Search for the cell housing the specified text and yield its [X, Y] center coordinate. 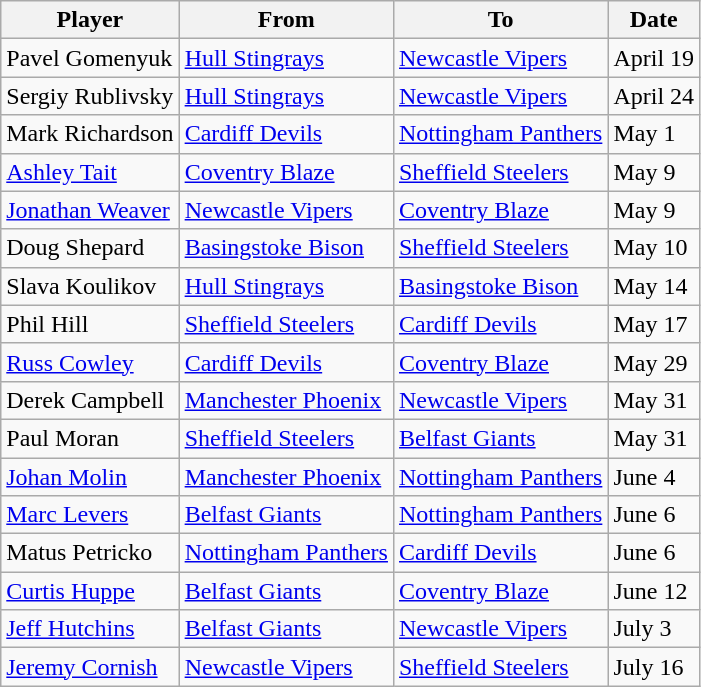
Doug Shepard [90, 248]
April 19 [654, 58]
Marc Levers [90, 515]
Matus Petricko [90, 553]
June 4 [654, 477]
Paul Moran [90, 438]
May 14 [654, 286]
Ashley Tait [90, 172]
April 24 [654, 96]
May 17 [654, 324]
July 16 [654, 667]
June 12 [654, 591]
Mark Richardson [90, 134]
Pavel Gomenyuk [90, 58]
Date [654, 20]
Player [90, 20]
Jeff Hutchins [90, 629]
May 1 [654, 134]
Jonathan Weaver [90, 210]
To [500, 20]
Russ Cowley [90, 362]
Curtis Huppe [90, 591]
July 3 [654, 629]
May 29 [654, 362]
Sergiy Rublivsky [90, 96]
From [286, 20]
Johan Molin [90, 477]
Derek Campbell [90, 400]
Slava Koulikov [90, 286]
Phil Hill [90, 324]
Jeremy Cornish [90, 667]
May 10 [654, 248]
